From the cell containing the given text, extract its center point as (x, y) coordinate. 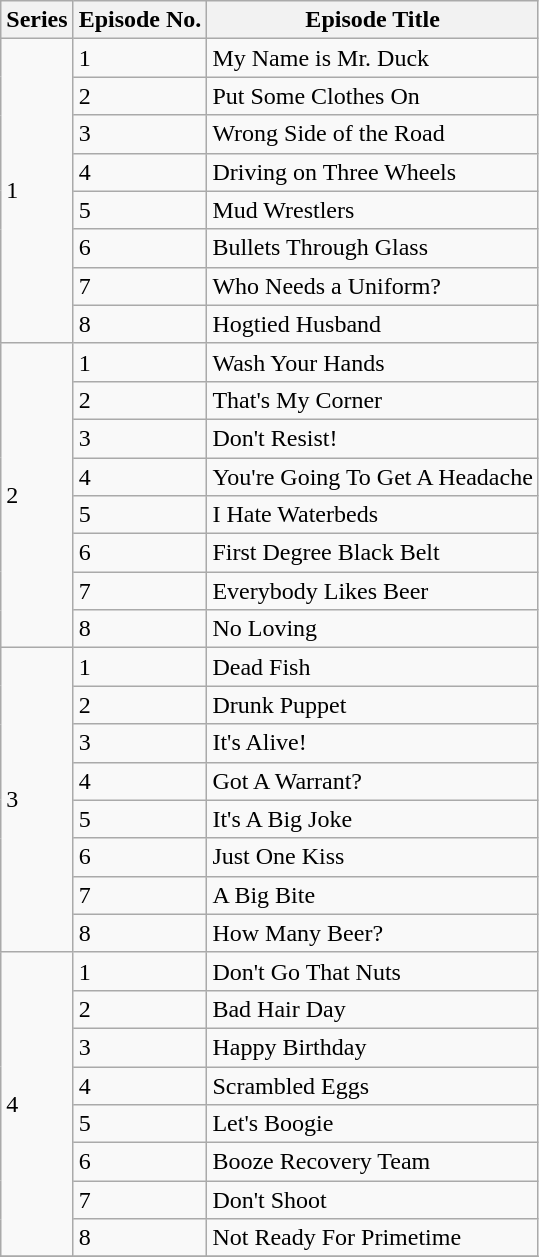
Mud Wrestlers (372, 210)
It's Alive! (372, 743)
Booze Recovery Team (372, 1162)
Episode Title (372, 20)
First Degree Black Belt (372, 553)
Got A Warrant? (372, 781)
How Many Beer? (372, 933)
Wrong Side of the Road (372, 134)
Put Some Clothes On (372, 96)
Driving on Three Wheels (372, 172)
That's My Corner (372, 400)
Just One Kiss (372, 857)
Bad Hair Day (372, 1009)
Episode No. (140, 20)
Hogtied Husband (372, 324)
A Big Bite (372, 895)
Don't Go That Nuts (372, 971)
Don't Resist! (372, 438)
Wash Your Hands (372, 362)
Drunk Puppet (372, 705)
Who Needs a Uniform? (372, 286)
It's A Big Joke (372, 819)
No Loving (372, 629)
Not Ready For Primetime (372, 1238)
I Hate Waterbeds (372, 515)
Everybody Likes Beer (372, 591)
You're Going To Get A Headache (372, 477)
Bullets Through Glass (372, 248)
My Name is Mr. Duck (372, 58)
Series (37, 20)
Let's Boogie (372, 1124)
Dead Fish (372, 667)
Don't Shoot (372, 1200)
Scrambled Eggs (372, 1085)
Happy Birthday (372, 1047)
